Determine the [x, y] coordinate at the center of the cell enclosing the given text.  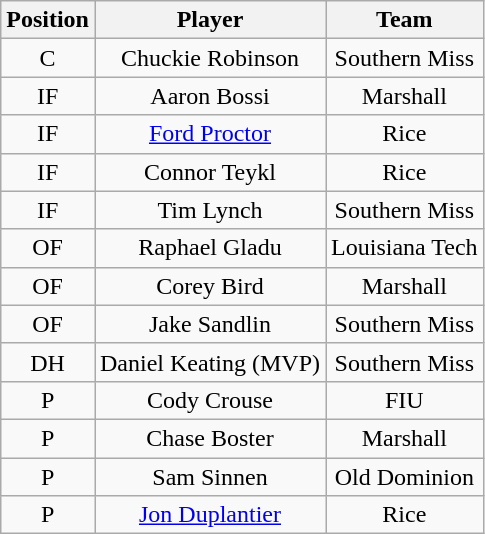
Jake Sandlin [210, 324]
Sam Sinnen [210, 477]
Team [405, 20]
Tim Lynch [210, 210]
Ford Proctor [210, 134]
C [48, 58]
Corey Bird [210, 286]
Chase Boster [210, 438]
Chuckie Robinson [210, 58]
DH [48, 362]
Daniel Keating (MVP) [210, 362]
Cody Crouse [210, 400]
Jon Duplantier [210, 515]
Connor Teykl [210, 172]
Position [48, 20]
FIU [405, 400]
Louisiana Tech [405, 248]
Raphael Gladu [210, 248]
Old Dominion [405, 477]
Player [210, 20]
Aaron Bossi [210, 96]
